Determine the (X, Y) coordinate at the center of the cell enclosing the given text.  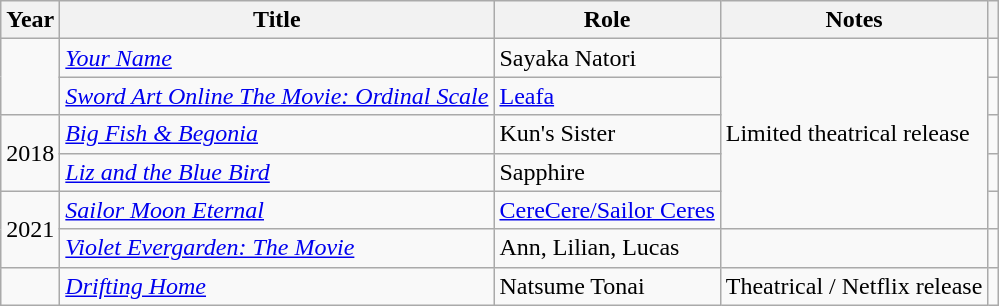
Limited theatrical release (854, 134)
2021 (30, 229)
Title (277, 20)
Kun's Sister (607, 134)
Drifting Home (277, 286)
2018 (30, 153)
Violet Evergarden: The Movie (277, 248)
Sailor Moon Eternal (277, 210)
Notes (854, 20)
CereCere/Sailor Ceres (607, 210)
Sword Art Online The Movie: Ordinal Scale (277, 96)
Theatrical / Netflix release (854, 286)
Your Name (277, 58)
Leafa (607, 96)
Role (607, 20)
Liz and the Blue Bird (277, 172)
Sapphire (607, 172)
Ann, Lilian, Lucas (607, 248)
Big Fish & Begonia (277, 134)
Natsume Tonai (607, 286)
Sayaka Natori (607, 58)
Year (30, 20)
